Scan for the cell matching the given text and deliver its [X, Y] coordinate at center. 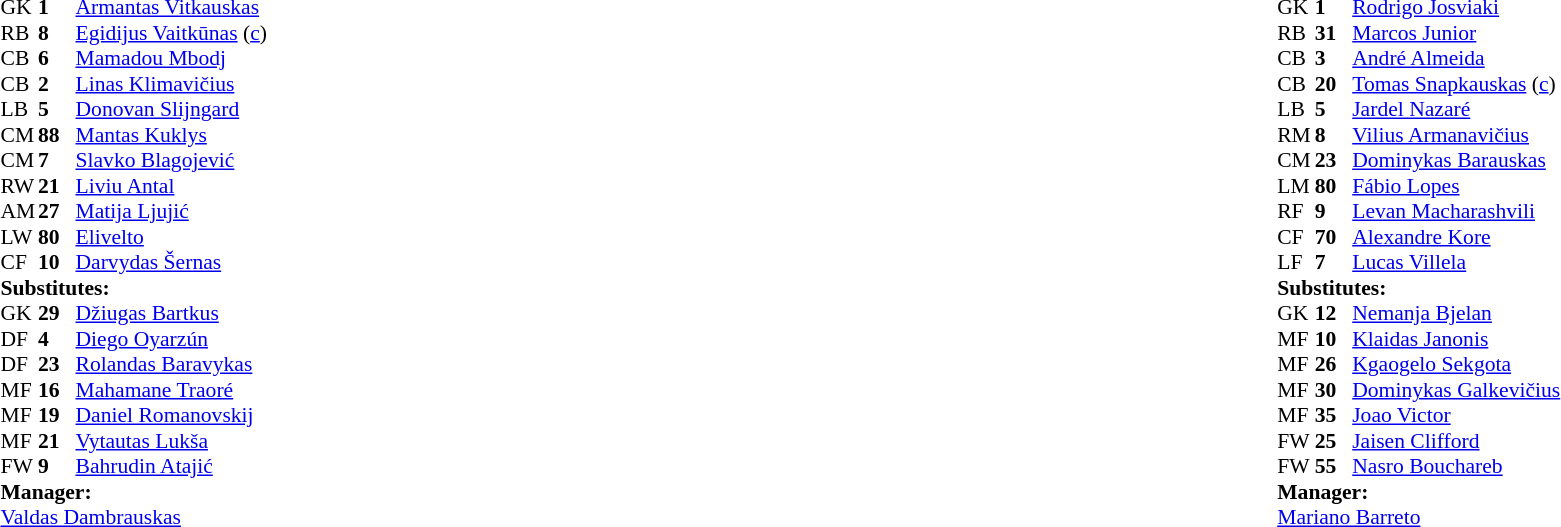
Kgaogelo Sekgota [1456, 365]
Tomas Snapkauskas (c) [1456, 84]
Egidijus Vaitkūnas (c) [172, 33]
Rolandas Baravykas [172, 365]
Fábio Lopes [1456, 186]
Jaisen Clifford [1456, 441]
RW [19, 186]
2 [57, 84]
20 [1334, 84]
Liviu Antal [172, 186]
Darvydas Šernas [172, 263]
Matija Ljujić [172, 211]
Dominykas Barauskas [1456, 161]
Nasro Bouchareb [1456, 467]
Mamadou Mbodj [172, 59]
6 [57, 59]
LF [1296, 263]
Mahamane Traoré [172, 390]
26 [1334, 365]
Levan Macharashvili [1456, 211]
35 [1334, 415]
Donovan Slijngard [172, 109]
RF [1296, 211]
30 [1334, 390]
25 [1334, 441]
Lucas Villela [1456, 263]
Diego Oyarzún [172, 339]
RM [1296, 135]
Marcos Junior [1456, 33]
Džiugas Bartkus [172, 313]
Linas Klimavičius [172, 84]
Nemanja Bjelan [1456, 313]
88 [57, 135]
55 [1334, 467]
Vilius Armanavičius [1456, 135]
Elivelto [172, 237]
Vytautas Lukša [172, 441]
27 [57, 211]
Klaidas Janonis [1456, 339]
70 [1334, 237]
Jardel Nazaré [1456, 109]
31 [1334, 33]
12 [1334, 313]
LW [19, 237]
Daniel Romanovskij [172, 415]
16 [57, 390]
Mantas Kuklys [172, 135]
29 [57, 313]
4 [57, 339]
LM [1296, 186]
Joao Victor [1456, 415]
Slavko Blagojević [172, 161]
Alexandre Kore [1456, 237]
Dominykas Galkevičius [1456, 390]
André Almeida [1456, 59]
19 [57, 415]
3 [1334, 59]
AM [19, 211]
Bahrudin Atajić [172, 467]
